Return (x, y) of the center of cell containing provided text 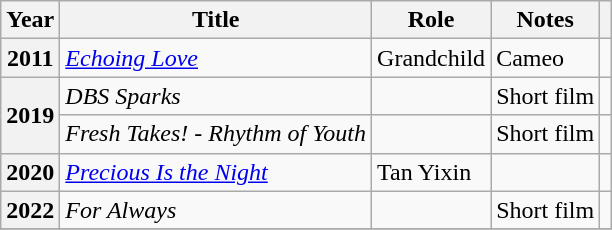
2022 (30, 210)
Grandchild (432, 58)
Precious Is the Night (216, 172)
2020 (30, 172)
Role (432, 20)
Echoing Love (216, 58)
2011 (30, 58)
Year (30, 20)
Notes (546, 20)
Tan Yixin (432, 172)
Fresh Takes! - Rhythm of Youth (216, 134)
DBS Sparks (216, 96)
Cameo (546, 58)
For Always (216, 210)
2019 (30, 115)
Title (216, 20)
